From the cell containing the given text, extract its center point as [X, Y] coordinate. 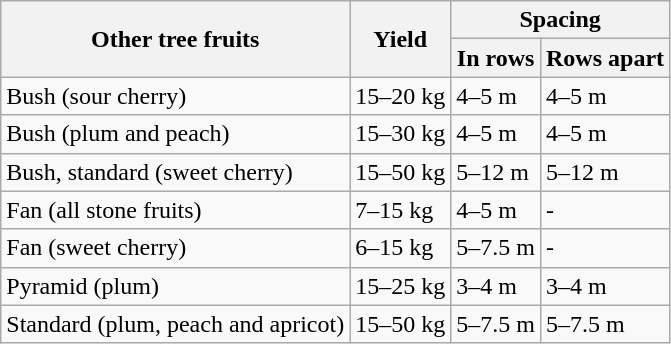
6–15 kg [400, 248]
Rows apart [604, 58]
In rows [496, 58]
Bush, standard (sweet cherry) [176, 172]
Other tree fruits [176, 39]
Standard (plum, peach and apricot) [176, 324]
Bush (plum and peach) [176, 134]
Fan (sweet cherry) [176, 248]
7–15 kg [400, 210]
15–20 kg [400, 96]
15–25 kg [400, 286]
Bush (sour cherry) [176, 96]
Yield [400, 39]
Pyramid (plum) [176, 286]
15–30 kg [400, 134]
Spacing [560, 20]
Fan (all stone fruits) [176, 210]
